From the cell containing the given text, extract its center point as [X, Y] coordinate. 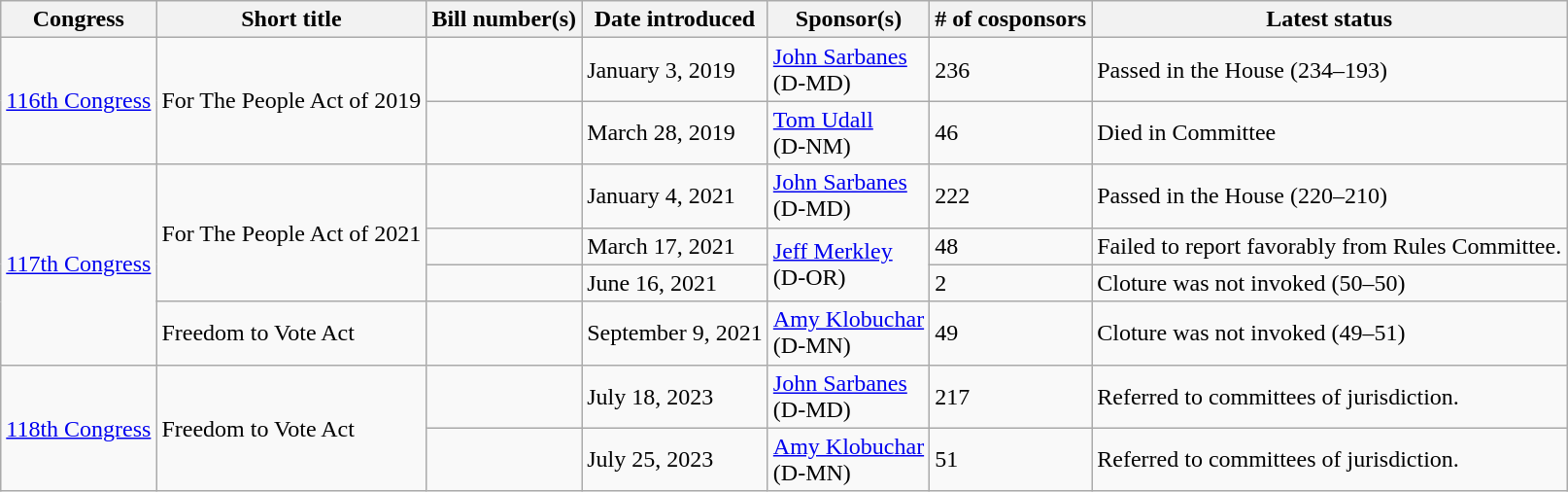
Short title [291, 19]
Sponsor(s) [848, 19]
July 25, 2023 [675, 459]
July 18, 2023 [675, 397]
217 [1010, 397]
# of cosponsors [1010, 19]
116th Congress [79, 101]
For The People Act of 2021 [291, 233]
Congress [79, 19]
Tom Udall(D-NM) [848, 132]
117th Congress [79, 264]
March 17, 2021 [675, 246]
118th Congress [79, 428]
49 [1010, 333]
For The People Act of 2019 [291, 101]
Passed in the House (220–210) [1329, 196]
222 [1010, 196]
January 3, 2019 [675, 70]
51 [1010, 459]
Bill number(s) [504, 19]
June 16, 2021 [675, 283]
236 [1010, 70]
September 9, 2021 [675, 333]
Jeff Merkley(D-OR) [848, 264]
Date introduced [675, 19]
Latest status [1329, 19]
2 [1010, 283]
January 4, 2021 [675, 196]
March 28, 2019 [675, 132]
Passed in the House (234–193) [1329, 70]
Failed to report favorably from Rules Committee. [1329, 246]
Died in Committee [1329, 132]
46 [1010, 132]
Cloture was not invoked (49–51) [1329, 333]
48 [1010, 246]
Cloture was not invoked (50–50) [1329, 283]
